Determine the [X, Y] coordinate at the center of the cell enclosing the given text.  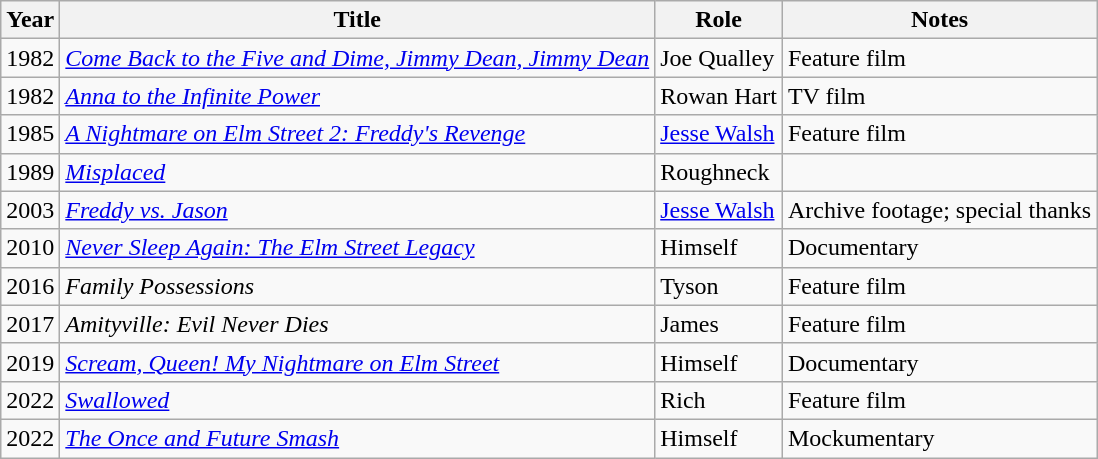
2016 [30, 286]
Never Sleep Again: The Elm Street Legacy [358, 248]
Joe Qualley [719, 58]
Year [30, 20]
Family Possessions [358, 286]
Archive footage; special thanks [939, 210]
2017 [30, 324]
2003 [30, 210]
Misplaced [358, 172]
1989 [30, 172]
Title [358, 20]
2019 [30, 362]
Rowan Hart [719, 96]
Swallowed [358, 400]
Tyson [719, 286]
Anna to the Infinite Power [358, 96]
James [719, 324]
Freddy vs. Jason [358, 210]
Role [719, 20]
TV film [939, 96]
Notes [939, 20]
Rich [719, 400]
Mockumentary [939, 438]
Amityville: Evil Never Dies [358, 324]
The Once and Future Smash [358, 438]
Roughneck [719, 172]
1985 [30, 134]
A Nightmare on Elm Street 2: Freddy's Revenge [358, 134]
Scream, Queen! My Nightmare on Elm Street [358, 362]
Come Back to the Five and Dime, Jimmy Dean, Jimmy Dean [358, 58]
2010 [30, 248]
